Identify which cell holds the provided text, then report its [x, y] central coordinate. 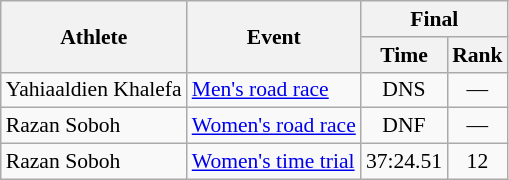
Time [404, 55]
Event [274, 36]
Rank [478, 55]
12 [478, 162]
Women's road race [274, 126]
Athlete [94, 36]
Men's road race [274, 90]
Yahiaaldien Khalefa [94, 90]
DNS [404, 90]
37:24.51 [404, 162]
Final [434, 19]
DNF [404, 126]
Women's time trial [274, 162]
